Identify which cell holds the provided text, then report its [X, Y] central coordinate. 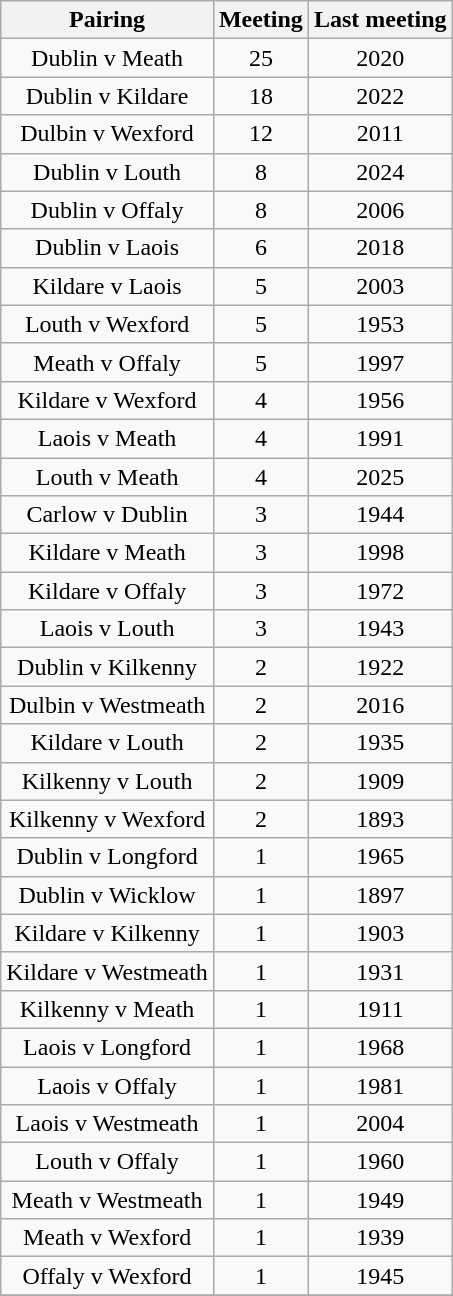
18 [260, 96]
1997 [380, 362]
Laois v Longford [108, 1047]
2024 [380, 172]
Meeting [260, 20]
Louth v Wexford [108, 324]
Dublin v Offaly [108, 210]
1953 [380, 324]
Meath v Wexford [108, 1238]
2004 [380, 1124]
Dulbin v Wexford [108, 134]
1943 [380, 629]
2006 [380, 210]
Kilkenny v Meath [108, 1009]
1981 [380, 1085]
Meath v Westmeath [108, 1200]
1960 [380, 1162]
1972 [380, 591]
Kildare v Westmeath [108, 971]
Laois v Meath [108, 438]
Kildare v Kilkenny [108, 933]
2025 [380, 477]
Last meeting [380, 20]
Dublin v Laois [108, 248]
1949 [380, 1200]
Kildare v Meath [108, 553]
1991 [380, 438]
1897 [380, 895]
2003 [380, 286]
Dublin v Longford [108, 857]
2020 [380, 58]
Dublin v Louth [108, 172]
1998 [380, 553]
1939 [380, 1238]
Laois v Louth [108, 629]
2011 [380, 134]
Dulbin v Westmeath [108, 705]
Louth v Offaly [108, 1162]
1931 [380, 971]
Laois v Westmeath [108, 1124]
2018 [380, 248]
Laois v Offaly [108, 1085]
Dublin v Kildare [108, 96]
1965 [380, 857]
1893 [380, 819]
Pairing [108, 20]
Dublin v Kilkenny [108, 667]
Kildare v Wexford [108, 400]
1903 [380, 933]
Meath v Offaly [108, 362]
Louth v Meath [108, 477]
1922 [380, 667]
1945 [380, 1276]
25 [260, 58]
Dublin v Wicklow [108, 895]
1956 [380, 400]
Kildare v Laois [108, 286]
Kilkenny v Louth [108, 781]
Kilkenny v Wexford [108, 819]
1935 [380, 743]
12 [260, 134]
Offaly v Wexford [108, 1276]
2022 [380, 96]
Kildare v Offaly [108, 591]
6 [260, 248]
2016 [380, 705]
Dublin v Meath [108, 58]
Carlow v Dublin [108, 515]
1944 [380, 515]
1968 [380, 1047]
1911 [380, 1009]
1909 [380, 781]
Kildare v Louth [108, 743]
